Scan for the cell matching the given text and deliver its [x, y] coordinate at center. 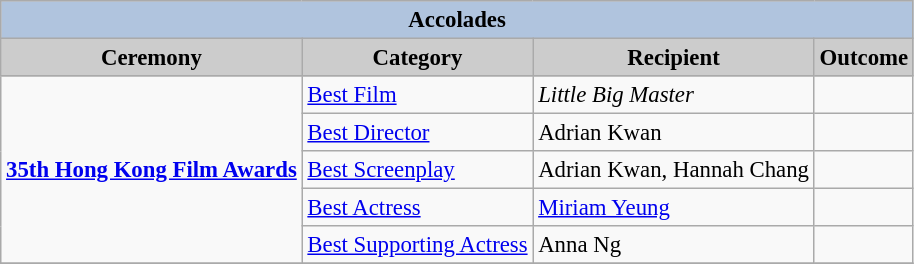
Best Director [418, 133]
Category [418, 58]
Little Big Master [674, 95]
Outcome [864, 58]
Accolades [458, 20]
Ceremony [152, 58]
Adrian Kwan, Hannah Chang [674, 170]
Adrian Kwan [674, 133]
Miriam Yeung [674, 208]
Best Screenplay [418, 170]
Best Supporting Actress [418, 245]
Anna Ng [674, 245]
Recipient [674, 58]
Best Film [418, 95]
35th Hong Kong Film Awards [152, 170]
Best Actress [418, 208]
